Locate the cell with the specified text and output its (x, y) center coordinate. 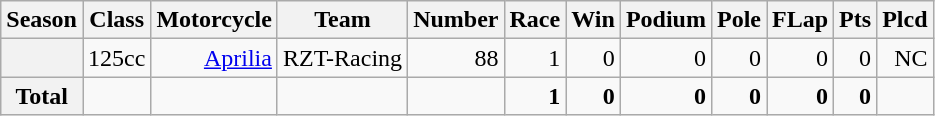
Number (456, 20)
Pts (856, 20)
Team (342, 20)
Race (535, 20)
Aprilia (214, 58)
Plcd (905, 20)
Win (594, 20)
RZT-Racing (342, 58)
88 (456, 58)
Class (116, 20)
Pole (738, 20)
FLap (800, 20)
Motorcycle (214, 20)
125cc (116, 58)
Podium (666, 20)
NC (905, 58)
Total (42, 96)
Season (42, 20)
